From the cell containing the given text, extract its center point as (x, y) coordinate. 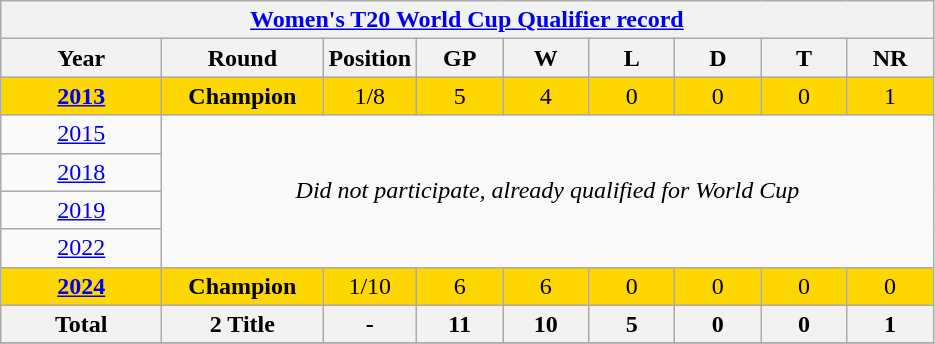
2024 (82, 286)
Position (370, 58)
2013 (82, 96)
10 (546, 324)
L (632, 58)
2022 (82, 248)
Did not participate, already qualified for World Cup (548, 191)
D (718, 58)
Round (242, 58)
1/10 (370, 286)
2 Title (242, 324)
4 (546, 96)
11 (460, 324)
T (804, 58)
W (546, 58)
2019 (82, 210)
2018 (82, 172)
NR (890, 58)
1/8 (370, 96)
GP (460, 58)
- (370, 324)
Women's T20 World Cup Qualifier record (467, 20)
2015 (82, 134)
Year (82, 58)
Total (82, 324)
